Pinpoint the cell where the given text exists, returning its (X, Y) midpoint coordinate. 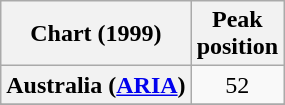
Peakposition (237, 34)
Chart (1999) (96, 34)
Australia (ARIA) (96, 85)
52 (237, 85)
